From the cell containing the given text, extract its center point as [X, Y] coordinate. 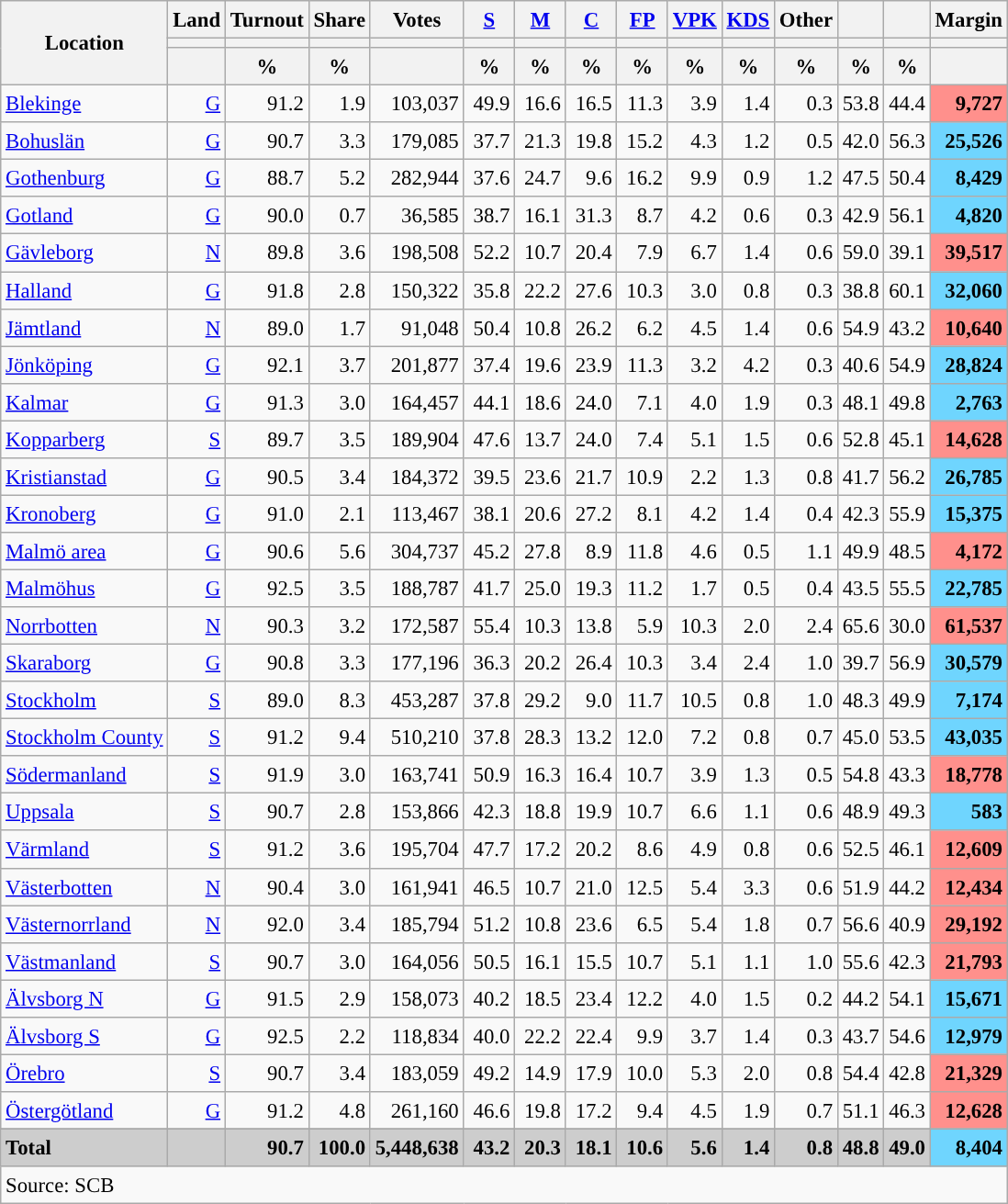
42.0 [860, 141]
56.2 [907, 478]
12.0 [643, 738]
Västmanland [84, 961]
37.7 [489, 141]
36.3 [489, 663]
49.8 [907, 402]
42.9 [860, 215]
21.7 [591, 478]
32,060 [969, 290]
4.6 [694, 551]
C [591, 20]
23.4 [591, 999]
163,741 [417, 775]
65.6 [860, 626]
90.4 [266, 887]
37.4 [489, 366]
21,793 [969, 961]
90.8 [266, 663]
583 [969, 812]
Kopparberg [84, 439]
91.8 [266, 290]
36,585 [417, 215]
188,787 [417, 588]
27.6 [591, 290]
4,172 [969, 551]
4.3 [694, 141]
10.0 [643, 1073]
11.7 [643, 700]
54.8 [860, 775]
Share [340, 20]
47.7 [489, 850]
Jönköping [84, 366]
Turnout [266, 20]
26,785 [969, 478]
51.2 [489, 924]
189,904 [417, 439]
25.0 [541, 588]
19.9 [591, 812]
29.2 [541, 700]
55.4 [489, 626]
89.8 [266, 253]
261,160 [417, 1111]
48.5 [907, 551]
26.4 [591, 663]
53.8 [860, 105]
179,085 [417, 141]
47.6 [489, 439]
13.7 [541, 439]
M [541, 20]
Kalmar [84, 402]
9.0 [591, 700]
8.1 [643, 514]
46.1 [907, 850]
18.1 [591, 1148]
184,372 [417, 478]
43.3 [907, 775]
30.0 [907, 626]
8.3 [340, 700]
177,196 [417, 663]
16.6 [541, 105]
50.5 [489, 961]
91.5 [266, 999]
4.8 [340, 1111]
12.5 [643, 887]
29,192 [969, 924]
Other [806, 20]
KDS [747, 20]
55.5 [907, 588]
90.0 [266, 215]
56.3 [907, 141]
45.1 [907, 439]
61,537 [969, 626]
10,640 [969, 327]
22.4 [591, 1036]
Gothenburg [84, 178]
15,671 [969, 999]
21.3 [541, 141]
88.7 [266, 178]
20.4 [591, 253]
48.8 [860, 1148]
48.9 [860, 812]
15.5 [591, 961]
11.2 [643, 588]
21,329 [969, 1073]
10.6 [643, 1148]
10.5 [694, 700]
195,704 [417, 850]
12,609 [969, 850]
53.5 [907, 738]
48.3 [860, 700]
46.6 [489, 1111]
13.8 [591, 626]
Location [84, 43]
18.5 [541, 999]
40.2 [489, 999]
Source: SCB [505, 1185]
44.4 [907, 105]
19.6 [541, 366]
25,526 [969, 141]
Halland [84, 290]
27.2 [591, 514]
8.9 [591, 551]
8.6 [643, 850]
91.0 [266, 514]
8.7 [643, 215]
100.0 [340, 1148]
4,820 [969, 215]
12,979 [969, 1036]
28,824 [969, 366]
90.5 [266, 478]
FP [643, 20]
1.8 [747, 924]
48.1 [860, 402]
46.5 [489, 887]
43.5 [860, 588]
Stockholm [84, 700]
20.3 [541, 1148]
15,375 [969, 514]
91.9 [266, 775]
0.2 [806, 999]
15.2 [643, 141]
50.9 [489, 775]
0.9 [747, 178]
38.7 [489, 215]
43.7 [860, 1036]
52.2 [489, 253]
39.7 [860, 663]
46.3 [907, 1111]
103,037 [417, 105]
11.8 [643, 551]
49.0 [907, 1148]
Örebro [84, 1073]
5.3 [694, 1073]
2,763 [969, 402]
39,517 [969, 253]
Jämtland [84, 327]
16.2 [643, 178]
54.4 [860, 1073]
16.5 [591, 105]
8,429 [969, 178]
5,448,638 [417, 1148]
7.1 [643, 402]
7.2 [694, 738]
150,322 [417, 290]
510,210 [417, 738]
40.0 [489, 1036]
164,056 [417, 961]
24.7 [541, 178]
49.2 [489, 1073]
45.0 [860, 738]
7,174 [969, 700]
10.9 [643, 478]
52.8 [860, 439]
6.6 [694, 812]
6.5 [643, 924]
Uppsala [84, 812]
453,287 [417, 700]
282,944 [417, 178]
6.7 [694, 253]
153,866 [417, 812]
Västerbotten [84, 887]
27.8 [541, 551]
185,794 [417, 924]
89.7 [266, 439]
12,434 [969, 887]
14.9 [541, 1073]
12,628 [969, 1111]
Blekinge [84, 105]
Södermanland [84, 775]
7.9 [643, 253]
44.1 [489, 402]
92.1 [266, 366]
14,628 [969, 439]
90.6 [266, 551]
Västernorrland [84, 924]
40.6 [860, 366]
Kronoberg [84, 514]
Kristianstad [84, 478]
18.6 [541, 402]
9.6 [591, 178]
35.8 [489, 290]
51.9 [860, 887]
7.4 [643, 439]
Norrbotten [84, 626]
60.1 [907, 290]
113,467 [417, 514]
28.3 [541, 738]
Malmöhus [84, 588]
31.3 [591, 215]
201,877 [417, 366]
90.3 [266, 626]
Land [196, 20]
54.6 [907, 1036]
Värmland [84, 850]
54.1 [907, 999]
Total [84, 1148]
91.3 [266, 402]
12.2 [643, 999]
38.8 [860, 290]
304,737 [417, 551]
Östergötland [84, 1111]
172,587 [417, 626]
19.3 [591, 588]
18.8 [541, 812]
17.9 [591, 1073]
Bohuslän [84, 141]
55.6 [860, 961]
5.2 [340, 178]
2.9 [340, 999]
43,035 [969, 738]
16.4 [591, 775]
55.9 [907, 514]
26.2 [591, 327]
39.5 [489, 478]
18,778 [969, 775]
40.9 [907, 924]
91,048 [417, 327]
92.0 [266, 924]
Gävleborg [84, 253]
13.2 [591, 738]
23.9 [591, 366]
Skaraborg [84, 663]
38.1 [489, 514]
Gotland [84, 215]
45.2 [489, 551]
158,073 [417, 999]
Margin [969, 20]
2.1 [340, 514]
16.3 [541, 775]
21.0 [591, 887]
164,457 [417, 402]
30,579 [969, 663]
5.9 [643, 626]
59.0 [860, 253]
Älvsborg N [84, 999]
118,834 [417, 1036]
42.8 [907, 1073]
9,727 [969, 105]
8,404 [969, 1148]
4.9 [694, 850]
Stockholm County [84, 738]
198,508 [417, 253]
56.9 [907, 663]
37.6 [489, 178]
51.1 [860, 1111]
Älvsborg S [84, 1036]
52.5 [860, 850]
6.2 [643, 327]
56.6 [860, 924]
183,059 [417, 1073]
20.6 [541, 514]
VPK [694, 20]
22,785 [969, 588]
39.1 [907, 253]
Votes [417, 20]
47.5 [860, 178]
Malmö area [84, 551]
56.1 [907, 215]
161,941 [417, 887]
49.3 [907, 812]
